Pinpoint the cell where the given text exists, returning its (X, Y) midpoint coordinate. 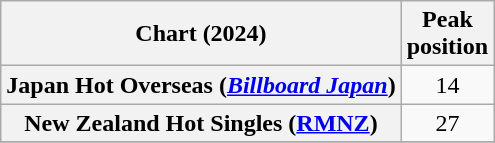
Chart (2024) (201, 34)
27 (447, 123)
Japan Hot Overseas (Billboard Japan) (201, 85)
New Zealand Hot Singles (RMNZ) (201, 123)
Peakposition (447, 34)
14 (447, 85)
